Output the (X, Y) coordinate of the center of the cell containing the given text.  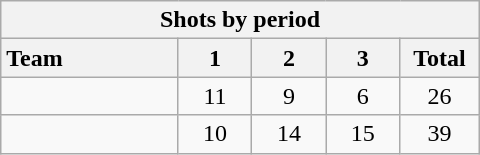
6 (363, 96)
1 (215, 58)
3 (363, 58)
9 (289, 96)
Shots by period (240, 20)
39 (440, 134)
11 (215, 96)
2 (289, 58)
Total (440, 58)
10 (215, 134)
Team (90, 58)
15 (363, 134)
14 (289, 134)
26 (440, 96)
